From the cell containing the given text, extract its center point as [x, y] coordinate. 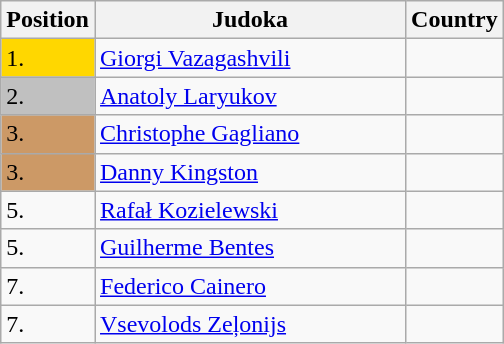
Anatoly Laryukov [250, 96]
Country [455, 20]
1. [48, 58]
Vsevolods Zeļonijs [250, 324]
Giorgi Vazagashvili [250, 58]
Federico Cainero [250, 286]
Christophe Gagliano [250, 134]
Guilherme Bentes [250, 248]
Judoka [250, 20]
Rafał Kozielewski [250, 210]
Danny Kingston [250, 172]
2. [48, 96]
Position [48, 20]
